Scan for the cell matching the given text and deliver its [X, Y] coordinate at center. 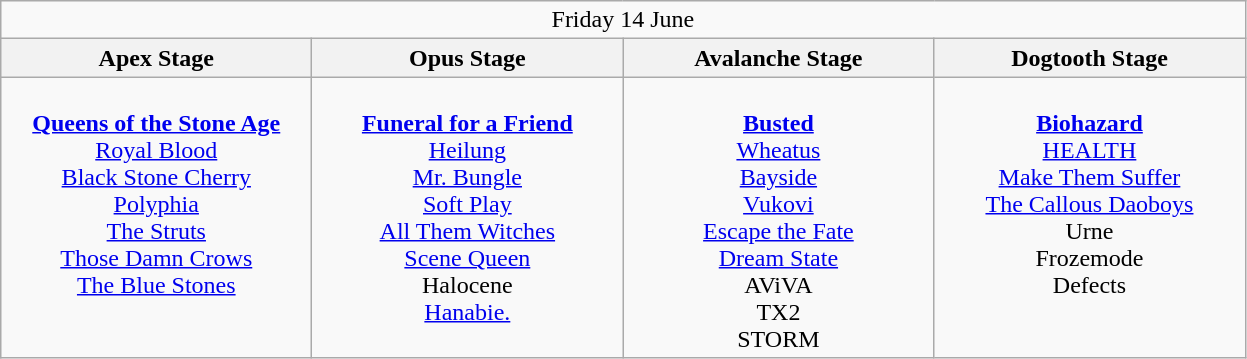
Opus Stage [468, 58]
Queens of the Stone Age Royal Blood Black Stone Cherry Polyphia The Struts Those Damn Crows The Blue Stones [156, 218]
Busted Wheatus Bayside Vukovi Escape the Fate Dream State AViVA TX2 STORM [778, 218]
Apex Stage [156, 58]
Dogtooth Stage [1090, 58]
Funeral for a Friend Heilung Mr. Bungle Soft Play All Them Witches Scene Queen Halocene Hanabie. [468, 218]
Biohazard HEALTH Make Them Suffer The Callous Daoboys Urne Frozemode Defects [1090, 218]
Avalanche Stage [778, 58]
Friday 14 June [623, 20]
